From the cell containing the given text, extract its center point as [x, y] coordinate. 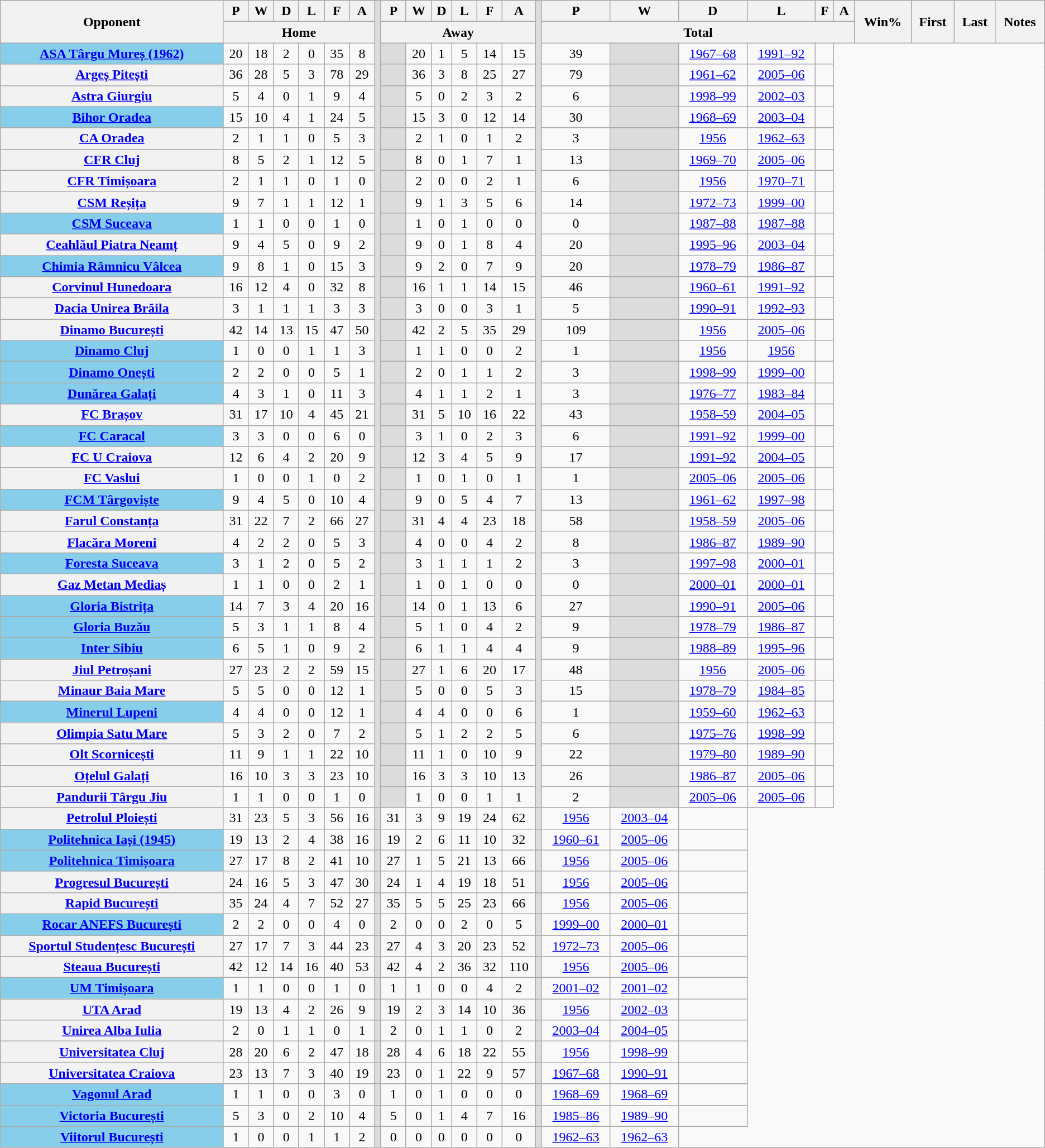
Minerul Lupeni [112, 712]
53 [362, 967]
Notes [1020, 22]
Dacia Unirea Brăila [112, 309]
1985–86 [576, 1116]
46 [576, 287]
Dinamo Cluj [112, 351]
Astra Giurgiu [112, 96]
50 [362, 330]
Foresta Suceava [112, 563]
Farul Constanța [112, 521]
51 [519, 882]
Olt Scornicești [112, 755]
56 [337, 818]
Victoria București [112, 1116]
Home [299, 32]
Opponent [112, 22]
44 [337, 946]
Petrolul Ploiești [112, 818]
Corvinul Hunedoara [112, 287]
59 [337, 670]
1988–89 [712, 649]
Oțelul Galați [112, 776]
First [933, 22]
Universitatea Craiova [112, 1073]
57 [519, 1073]
Rocar ANEFS București [112, 924]
CSM Suceava [112, 223]
1992–93 [782, 309]
1959–60 [712, 712]
FC Brașov [112, 415]
Politehnica Iași (1945) [112, 839]
1969–70 [712, 160]
1976–77 [712, 393]
Last [975, 22]
Away [458, 32]
79 [576, 75]
110 [519, 967]
UTA Arad [112, 1010]
Ceahlăul Piatra Neamț [112, 244]
43 [576, 415]
Gloria Bistrița [112, 606]
1979–80 [712, 755]
Dinamo București [112, 330]
CSM Reșița [112, 202]
1983–84 [782, 393]
Bihor Oradea [112, 117]
Gloria Buzău [112, 627]
Politehnica Timișoara [112, 861]
Universitatea Cluj [112, 1052]
Unirea Alba Iulia [112, 1031]
Vagonul Arad [112, 1094]
Dinamo Onești [112, 372]
1970–71 [782, 181]
109 [576, 330]
39 [576, 54]
62 [519, 818]
CFR Cluj [112, 160]
Chimia Râmnicu Vâlcea [112, 266]
Minaur Baia Mare [112, 691]
Dunărea Galați [112, 393]
FC U Craiova [112, 457]
Argeș Pitești [112, 75]
FC Caracal [112, 436]
55 [519, 1052]
Total [698, 32]
Inter Sibiu [112, 649]
41 [337, 861]
78 [337, 75]
UM Timișoara [112, 988]
1975–76 [712, 733]
Progresul București [112, 882]
Rapid București [112, 903]
Viitorul București [112, 1137]
Steaua București [112, 967]
CA Oradea [112, 138]
Flacăra Moreni [112, 542]
Pandurii Târgu Jiu [112, 797]
38 [337, 839]
48 [576, 670]
58 [576, 521]
Sportul Studențesc București [112, 946]
Win% [883, 22]
1984–85 [782, 691]
45 [337, 415]
FCM Târgoviște [112, 499]
CFR Timișoara [112, 181]
Olimpia Satu Mare [112, 733]
Jiul Petroșani [112, 670]
ASA Târgu Mureș (1962) [112, 54]
Gaz Metan Mediaș [112, 584]
FC Vaslui [112, 478]
